Output the (x, y) coordinate of the center of the cell containing the given text.  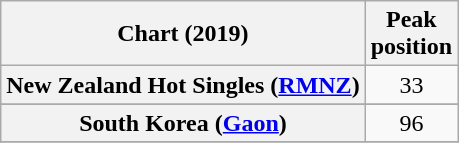
33 (411, 85)
Chart (2019) (183, 34)
96 (411, 123)
Peakposition (411, 34)
New Zealand Hot Singles (RMNZ) (183, 85)
South Korea (Gaon) (183, 123)
